Find where the given text appears and provide that cell's center as [X, Y] coordinate. 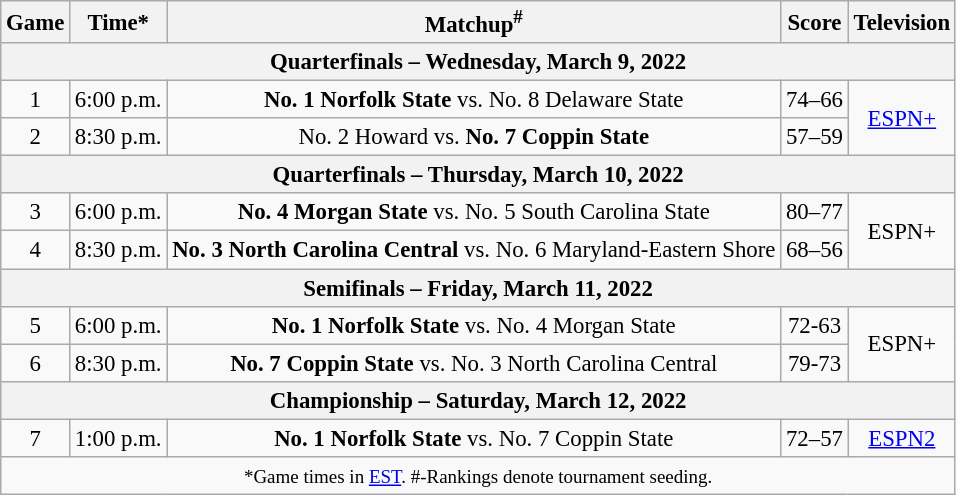
4 [36, 250]
No. 1 Norfolk State vs. No. 4 Morgan State [474, 325]
Semifinals – Friday, March 11, 2022 [478, 288]
74–66 [815, 100]
3 [36, 213]
No. 2 Howard vs. No. 7 Coppin State [474, 137]
Television [902, 22]
1 [36, 100]
6 [36, 363]
57–59 [815, 137]
Score [815, 22]
79-73 [815, 363]
68–56 [815, 250]
72-63 [815, 325]
No. 1 Norfolk State vs. No. 7 Coppin State [474, 438]
Matchup# [474, 22]
*Game times in EST. #-Rankings denote tournament seeding. [478, 476]
5 [36, 325]
Time* [118, 22]
Championship – Saturday, March 12, 2022 [478, 400]
No. 3 North Carolina Central vs. No. 6 Maryland-Eastern Shore [474, 250]
72–57 [815, 438]
Quarterfinals – Wednesday, March 9, 2022 [478, 62]
7 [36, 438]
No. 4 Morgan State vs. No. 5 South Carolina State [474, 213]
No. 7 Coppin State vs. No. 3 North Carolina Central [474, 363]
ESPN2 [902, 438]
1:00 p.m. [118, 438]
Game [36, 22]
No. 1 Norfolk State vs. No. 8 Delaware State [474, 100]
Quarterfinals – Thursday, March 10, 2022 [478, 175]
2 [36, 137]
80–77 [815, 213]
